Determine the (x, y) coordinate at the center of the cell enclosing the given text.  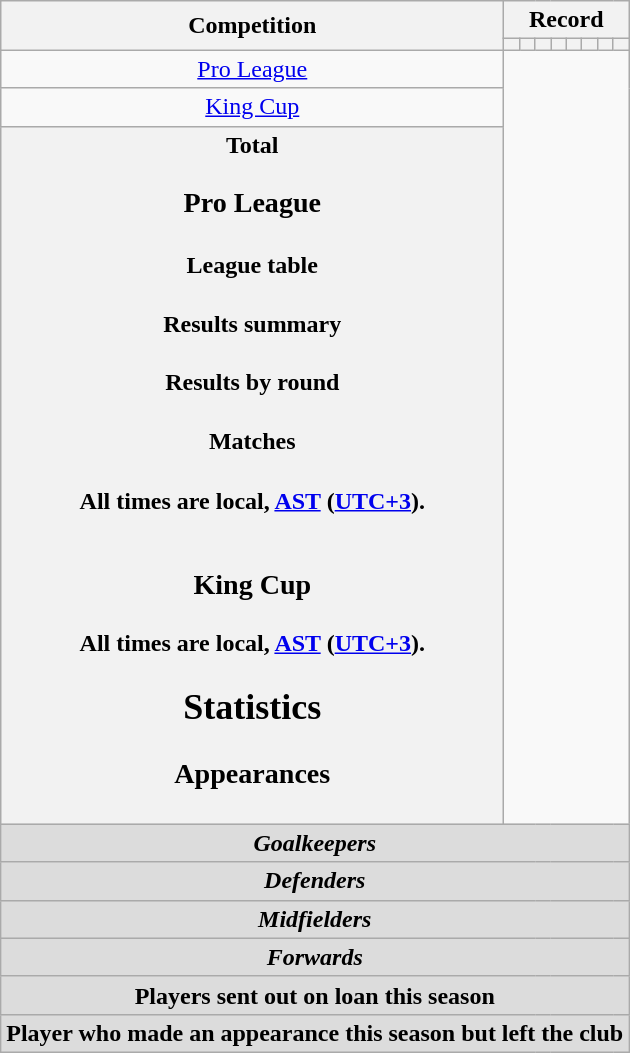
Players sent out on loan this season (315, 995)
Defenders (315, 881)
Record (566, 20)
Player who made an appearance this season but left the club (315, 1033)
Midfielders (315, 919)
King Cup (252, 107)
Competition (252, 26)
Goalkeepers (315, 843)
Pro League (252, 69)
Forwards (315, 957)
